Output the [x, y] coordinate of the center of the cell containing the given text.  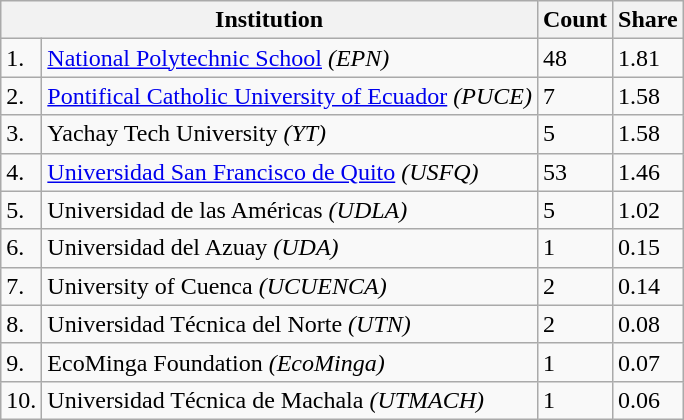
6. [22, 248]
5. [22, 210]
0.14 [648, 286]
Universidad Técnica de Machala (UTMACH) [290, 400]
Count [574, 20]
10. [22, 400]
7 [574, 96]
1. [22, 58]
Universidad Técnica del Norte (UTN) [290, 324]
8. [22, 324]
48 [574, 58]
Universidad del Azuay (UDA) [290, 248]
1.81 [648, 58]
0.06 [648, 400]
Universidad San Francisco de Quito (USFQ) [290, 172]
0.08 [648, 324]
7. [22, 286]
3. [22, 134]
EcoMinga Foundation (EcoMinga) [290, 362]
Universidad de las Américas (UDLA) [290, 210]
4. [22, 172]
1.46 [648, 172]
Yachay Tech University (YT) [290, 134]
2. [22, 96]
Pontifical Catholic University of Ecuador (PUCE) [290, 96]
0.07 [648, 362]
9. [22, 362]
Share [648, 20]
Institution [270, 20]
National Polytechnic School (EPN) [290, 58]
1.02 [648, 210]
University of Cuenca (UCUENCA) [290, 286]
53 [574, 172]
0.15 [648, 248]
